Determine the [X, Y] coordinate at the center of the cell enclosing the given text.  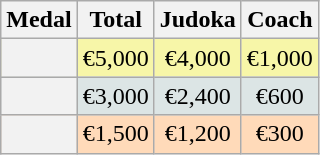
€300 [280, 134]
€4,000 [198, 58]
Coach [280, 20]
Total [116, 20]
€2,400 [198, 96]
€1,200 [198, 134]
Medal [39, 20]
€5,000 [116, 58]
€1,500 [116, 134]
€1,000 [280, 58]
Judoka [198, 20]
€3,000 [116, 96]
€600 [280, 96]
